From the cell containing the given text, extract its center point as (X, Y) coordinate. 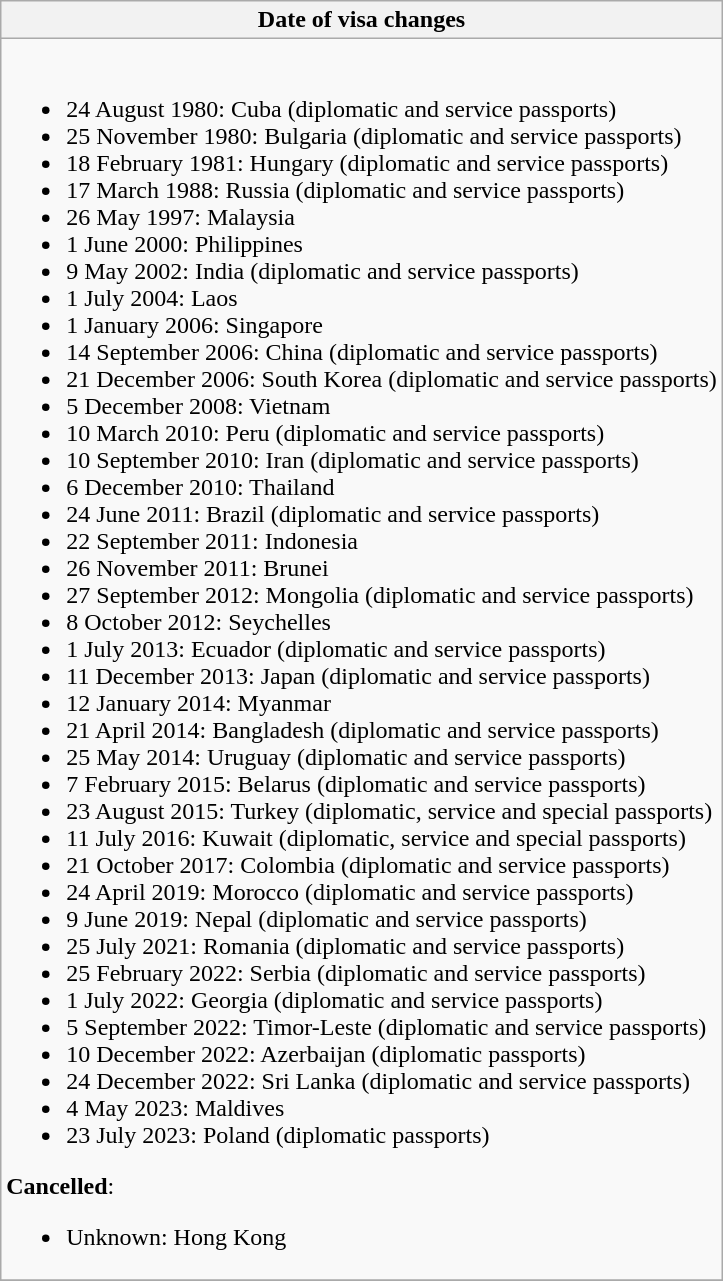
Date of visa changes (362, 20)
